Locate the cell with the specified text and output its (x, y) center coordinate. 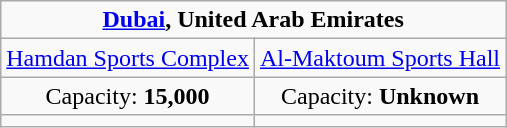
Capacity: Unknown (380, 96)
Capacity: 15,000 (128, 96)
Dubai, United Arab Emirates (254, 20)
Al-Maktoum Sports Hall (380, 58)
Hamdan Sports Complex (128, 58)
